Extract the (X, Y) coordinate from the center of the cell holding the provided text.  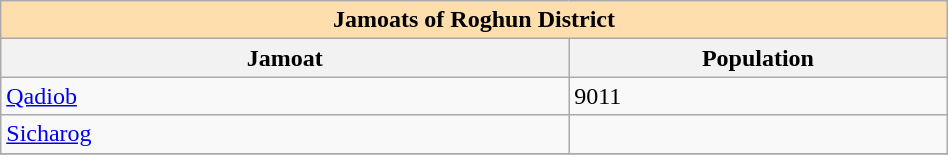
Jamoats of Roghun District (474, 20)
9011 (758, 96)
Population (758, 58)
Qadiob (285, 96)
Jamoat (285, 58)
Sicharog (285, 134)
